From the cell containing the given text, extract its center point as [x, y] coordinate. 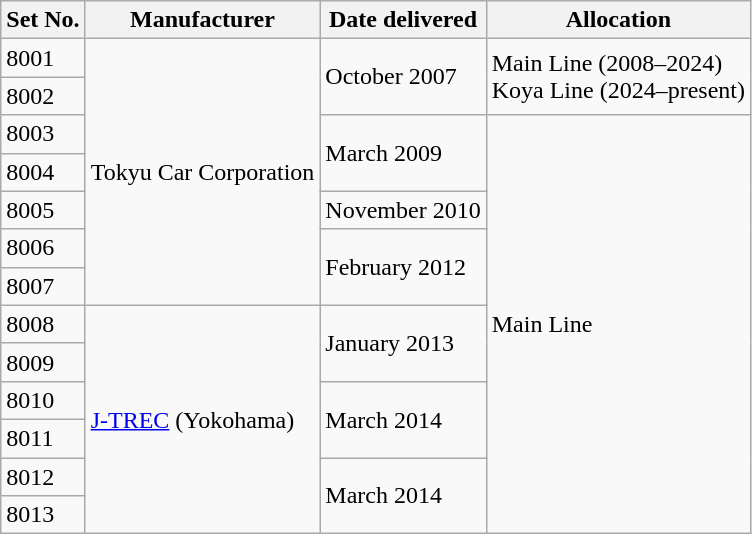
8001 [43, 58]
8004 [43, 172]
Set No. [43, 20]
Manufacturer [202, 20]
Date delivered [403, 20]
February 2012 [403, 267]
8002 [43, 96]
8012 [43, 477]
Allocation [618, 20]
Tokyu Car Corporation [202, 172]
8009 [43, 362]
8007 [43, 286]
J-TREC (Yokohama) [202, 419]
October 2007 [403, 77]
November 2010 [403, 210]
March 2009 [403, 153]
8013 [43, 515]
8010 [43, 400]
Main Line [618, 324]
8008 [43, 324]
January 2013 [403, 343]
8006 [43, 248]
8011 [43, 438]
Main Line (2008–2024) Koya Line (2024–present) [618, 77]
8003 [43, 134]
8005 [43, 210]
